From the cell containing the given text, extract its center point as [x, y] coordinate. 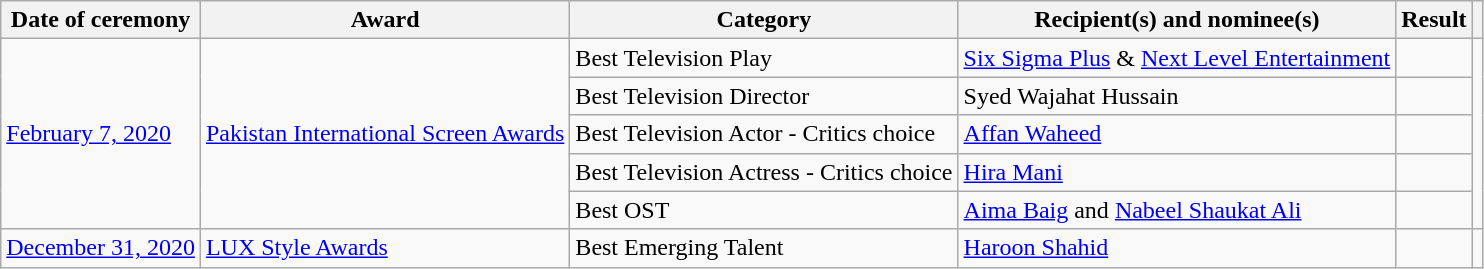
February 7, 2020 [101, 134]
Affan Waheed [1177, 134]
Best Emerging Talent [764, 248]
Aima Baig and Nabeel Shaukat Ali [1177, 210]
Recipient(s) and nominee(s) [1177, 20]
Date of ceremony [101, 20]
Best Television Director [764, 96]
Award [384, 20]
Best Television Actor - Critics choice [764, 134]
Best OST [764, 210]
Pakistan International Screen Awards [384, 134]
Result [1434, 20]
Syed Wajahat Hussain [1177, 96]
Hira Mani [1177, 172]
Best Television Actress - Critics choice [764, 172]
Haroon Shahid [1177, 248]
LUX Style Awards [384, 248]
Category [764, 20]
December 31, 2020 [101, 248]
Best Television Play [764, 58]
Six Sigma Plus & Next Level Entertainment [1177, 58]
